Pinpoint the cell where the given text exists, returning its [X, Y] midpoint coordinate. 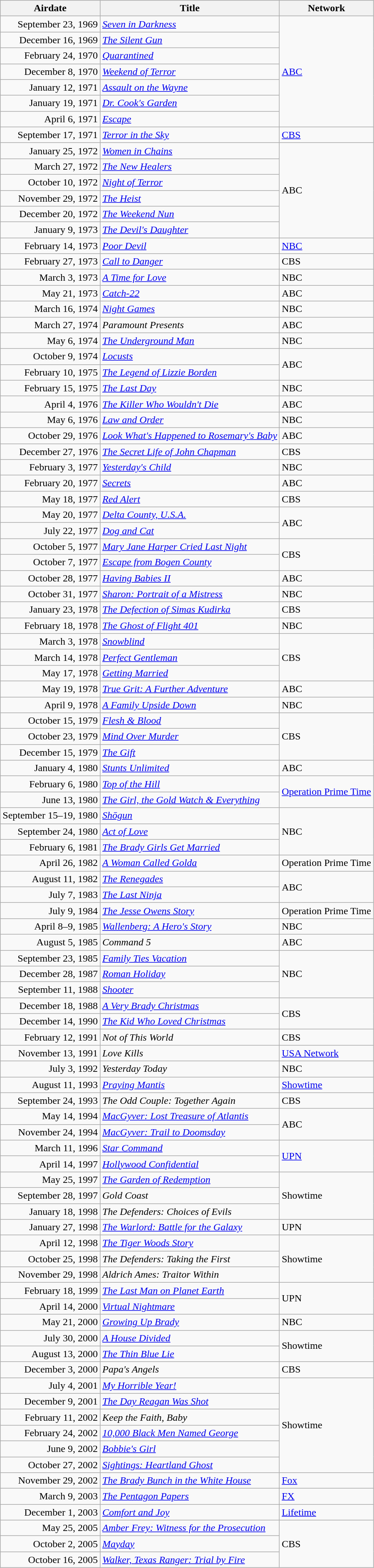
July 3, 1992 [50, 1069]
Bobbie's Girl [190, 1449]
February 24, 2002 [50, 1433]
Love Kills [190, 1053]
Dr. Cook's Garden [190, 103]
September 23, 1985 [50, 958]
Family Ties Vacation [190, 958]
December 16, 1969 [50, 40]
Yesterday Today [190, 1069]
February 27, 1973 [50, 262]
January 18, 1998 [50, 1212]
Praying Mantis [190, 1085]
November 13, 1991 [50, 1053]
Having Babies II [190, 578]
The Last Day [190, 388]
Comfort and Joy [190, 1512]
The Legend of Lizzie Borden [190, 372]
Lifetime [327, 1512]
Poor Devil [190, 246]
March 3, 1973 [50, 277]
Fox [327, 1481]
May 6, 1976 [50, 420]
The Defection of Simas Kudirka [190, 610]
The Garden of Redemption [190, 1180]
March 14, 1978 [50, 657]
April 14, 2000 [50, 1306]
The Devil's Daughter [190, 230]
March 3, 1978 [50, 641]
Keep the Faith, Baby [190, 1417]
Mary Jane Harper Cried Last Night [190, 547]
October 27, 2002 [50, 1464]
The Ghost of Flight 401 [190, 626]
The Brady Bunch in the White House [190, 1481]
February 3, 1977 [50, 467]
Escape from Bogen County [190, 562]
April 12, 1998 [50, 1243]
Amber Frey: Witness for the Prosecution [190, 1528]
Papa's Angels [190, 1370]
September 24, 1993 [50, 1101]
October 28, 1977 [50, 578]
The Girl, the Gold Watch & Everything [190, 800]
September 11, 1988 [50, 990]
Command 5 [190, 942]
December 27, 1976 [50, 451]
January 25, 1972 [50, 151]
February 11, 2002 [50, 1417]
Women in Chains [190, 151]
December 9, 2001 [50, 1401]
May 14, 1994 [50, 1116]
Aldrich Ames: Traitor Within [190, 1275]
April 9, 1978 [50, 705]
October 16, 2005 [50, 1560]
Stunts Unlimited [190, 768]
September 23, 1969 [50, 24]
Sharon: Portrait of a Mistress [190, 594]
October 15, 1979 [50, 721]
Wallenberg: A Hero's Story [190, 926]
March 9, 2003 [50, 1496]
MacGyver: Trail to Doomsday [190, 1132]
November 29, 1998 [50, 1275]
October 9, 1974 [50, 356]
The Tiger Woods Story [190, 1243]
February 10, 1975 [50, 372]
Delta County, U.S.A. [190, 515]
February 18, 1999 [50, 1291]
June 9, 2002 [50, 1449]
Mind Over Murder [190, 737]
July 9, 1984 [50, 910]
October 10, 1972 [50, 182]
The Kid Who Loved Christmas [190, 1021]
September 15–19, 1980 [50, 816]
Virtual Nightmare [190, 1306]
Hollywood Confidential [190, 1164]
Perfect Gentleman [190, 657]
April 4, 1976 [50, 404]
February 6, 1980 [50, 784]
Getting Married [190, 673]
February 24, 1970 [50, 56]
Star Command [190, 1148]
Not of This World [190, 1037]
The Odd Couple: Together Again [190, 1101]
The Secret Life of John Chapman [190, 451]
Law and Order [190, 420]
Secrets [190, 483]
The Warlord: Battle for the Galaxy [190, 1227]
February 15, 1975 [50, 388]
Roman Holiday [190, 974]
February 18, 1978 [50, 626]
August 11, 1982 [50, 879]
Snowblind [190, 641]
The Defenders: Choices of Evils [190, 1212]
September 17, 1971 [50, 135]
July 7, 1983 [50, 895]
October 31, 1977 [50, 594]
The Underground Man [190, 341]
July 4, 2001 [50, 1385]
June 13, 1980 [50, 800]
Paramount Presents [190, 325]
Growing Up Brady [190, 1322]
March 16, 1974 [50, 309]
The Jesse Owens Story [190, 910]
Look What's Happened to Rosemary's Baby [190, 435]
October 7, 1977 [50, 562]
The Heist [190, 198]
Mayday [190, 1544]
MacGyver: Lost Treasure of Atlantis [190, 1116]
10,000 Black Men Named George [190, 1433]
Walker, Texas Ranger: Trial by Fire [190, 1560]
Night Games [190, 309]
A Family Upside Down [190, 705]
January 9, 1973 [50, 230]
September 28, 1997 [50, 1195]
January 4, 1980 [50, 768]
The Silent Gun [190, 40]
Act of Love [190, 831]
September 24, 1980 [50, 831]
Top of the Hill [190, 784]
January 23, 1978 [50, 610]
Assault on the Wayne [190, 87]
The Brady Girls Get Married [190, 847]
May 21, 1973 [50, 293]
August 13, 2000 [50, 1354]
Call to Danger [190, 262]
April 26, 1982 [50, 863]
February 12, 1991 [50, 1037]
A Very Brady Christmas [190, 1006]
Yesterday's Child [190, 467]
Gold Coast [190, 1195]
December 20, 1972 [50, 214]
August 5, 1985 [50, 942]
Title [190, 8]
November 29, 2002 [50, 1481]
The Renegades [190, 879]
Dog and Cat [190, 531]
Catch-22 [190, 293]
Airdate [50, 8]
The Defenders: Taking the First [190, 1259]
FX [327, 1496]
Escape [190, 119]
May 21, 2000 [50, 1322]
December 1, 2003 [50, 1512]
December 3, 2000 [50, 1370]
April 14, 1997 [50, 1164]
A Time for Love [190, 277]
A Woman Called Golda [190, 863]
December 14, 1990 [50, 1021]
Red Alert [190, 499]
January 12, 1971 [50, 87]
March 27, 1972 [50, 166]
My Horrible Year! [190, 1385]
The Killer Who Wouldn't Die [190, 404]
July 30, 2000 [50, 1338]
May 18, 1977 [50, 499]
Terror in the Sky [190, 135]
The Gift [190, 752]
October 25, 1998 [50, 1259]
The Weekend Nun [190, 214]
August 11, 1993 [50, 1085]
April 6, 1971 [50, 119]
December 15, 1979 [50, 752]
Night of Terror [190, 182]
The Thin Blue Lie [190, 1354]
July 22, 1977 [50, 531]
The Day Reagan Was Shot [190, 1401]
May 6, 1974 [50, 341]
Seven in Darkness [190, 24]
Network [327, 8]
USA Network [327, 1053]
May 19, 1978 [50, 689]
The Last Ninja [190, 895]
Quarantined [190, 56]
April 8–9, 1985 [50, 926]
October 23, 1979 [50, 737]
A House Divided [190, 1338]
March 27, 1974 [50, 325]
The New Healers [190, 166]
Shōgun [190, 816]
March 11, 1996 [50, 1148]
December 18, 1988 [50, 1006]
Locusts [190, 356]
February 14, 1973 [50, 246]
December 28, 1987 [50, 974]
February 20, 1977 [50, 483]
Sightings: Heartland Ghost [190, 1464]
May 17, 1978 [50, 673]
December 8, 1970 [50, 72]
May 25, 2005 [50, 1528]
True Grit: A Further Adventure [190, 689]
January 19, 1971 [50, 103]
November 24, 1994 [50, 1132]
November 29, 1972 [50, 198]
October 2, 2005 [50, 1544]
Shooter [190, 990]
January 27, 1998 [50, 1227]
May 20, 1977 [50, 515]
Flesh & Blood [190, 721]
Weekend of Terror [190, 72]
May 25, 1997 [50, 1180]
October 5, 1977 [50, 547]
The Pentagon Papers [190, 1496]
October 29, 1976 [50, 435]
The Last Man on Planet Earth [190, 1291]
February 6, 1981 [50, 847]
